Scan for the cell matching the given text and deliver its (x, y) coordinate at center. 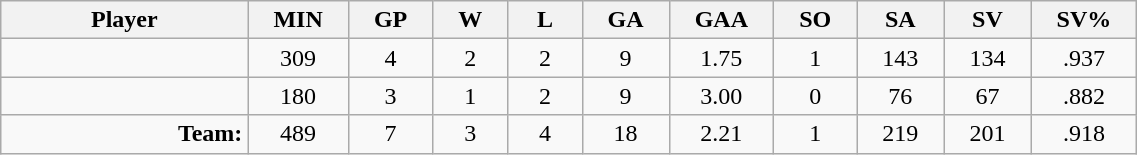
180 (298, 96)
1.75 (721, 58)
134 (988, 58)
489 (298, 134)
SA (900, 20)
309 (298, 58)
W (470, 20)
143 (900, 58)
GAA (721, 20)
Team: (124, 134)
SV (988, 20)
2.21 (721, 134)
GP (390, 20)
SO (816, 20)
Player (124, 20)
0 (816, 96)
3.00 (721, 96)
.882 (1084, 96)
219 (900, 134)
201 (988, 134)
.937 (1084, 58)
GA (626, 20)
67 (988, 96)
76 (900, 96)
18 (626, 134)
L (545, 20)
.918 (1084, 134)
MIN (298, 20)
7 (390, 134)
SV% (1084, 20)
